Locate the cell with the specified text and output its [X, Y] center coordinate. 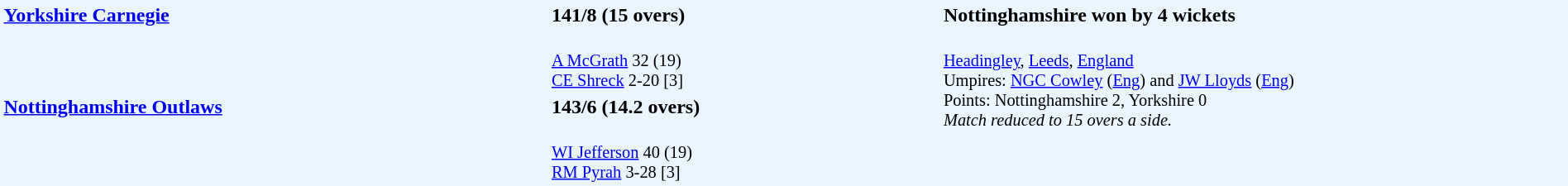
A McGrath 32 (19) CE Shreck 2-20 [3] [744, 61]
143/6 (14.2 overs) [744, 107]
Nottinghamshire won by 4 wickets [1254, 15]
Yorkshire Carnegie [275, 47]
141/8 (15 overs) [744, 15]
Headingley, Leeds, England Umpires: NGC Cowley (Eng) and JW Lloyds (Eng) Points: Nottinghamshire 2, Yorkshire 0Match reduced to 15 overs a side. [1254, 107]
Nottinghamshire Outlaws [275, 139]
WI Jefferson 40 (19) RM Pyrah 3-28 [3] [744, 152]
